For the text-containing cell, return its midpoint in [x, y] coordinate format. 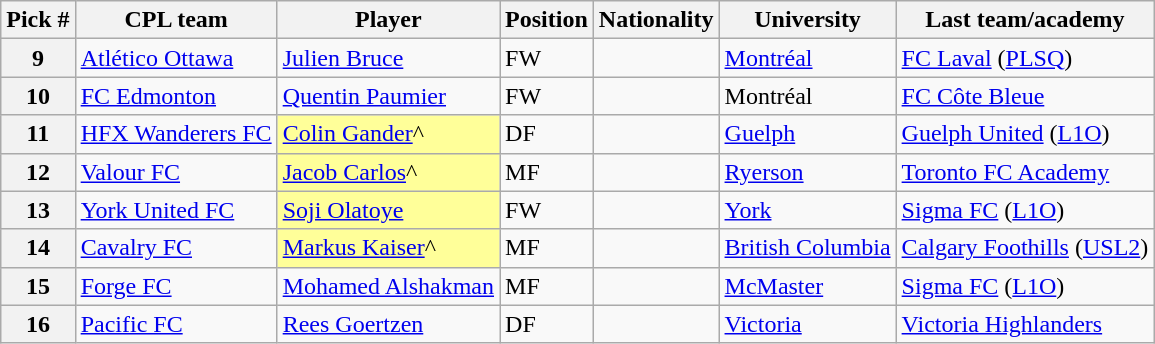
Nationality [656, 20]
University [808, 20]
FC Côte Bleue [1025, 96]
HFX Wanderers FC [176, 134]
Pacific FC [176, 324]
York [808, 210]
Victoria [808, 324]
Guelph [808, 134]
14 [38, 248]
16 [38, 324]
Ryerson [808, 172]
Mohamed Alshakman [388, 286]
Calgary Foothills (USL2) [1025, 248]
Position [547, 20]
15 [38, 286]
Quentin Paumier [388, 96]
Player [388, 20]
9 [38, 58]
10 [38, 96]
Toronto FC Academy [1025, 172]
Jacob Carlos^ [388, 172]
Rees Goertzen [388, 324]
Victoria Highlanders [1025, 324]
Guelph United (L1O) [1025, 134]
Soji Olatoye [388, 210]
CPL team [176, 20]
FC Laval (PLSQ) [1025, 58]
McMaster [808, 286]
British Columbia [808, 248]
Markus Kaiser^ [388, 248]
York United FC [176, 210]
Pick # [38, 20]
Cavalry FC [176, 248]
13 [38, 210]
Atlético Ottawa [176, 58]
Valour FC [176, 172]
FC Edmonton [176, 96]
Last team/academy [1025, 20]
Forge FC [176, 286]
Colin Gander^ [388, 134]
11 [38, 134]
12 [38, 172]
Julien Bruce [388, 58]
